Search for the cell housing the specified text and yield its [X, Y] center coordinate. 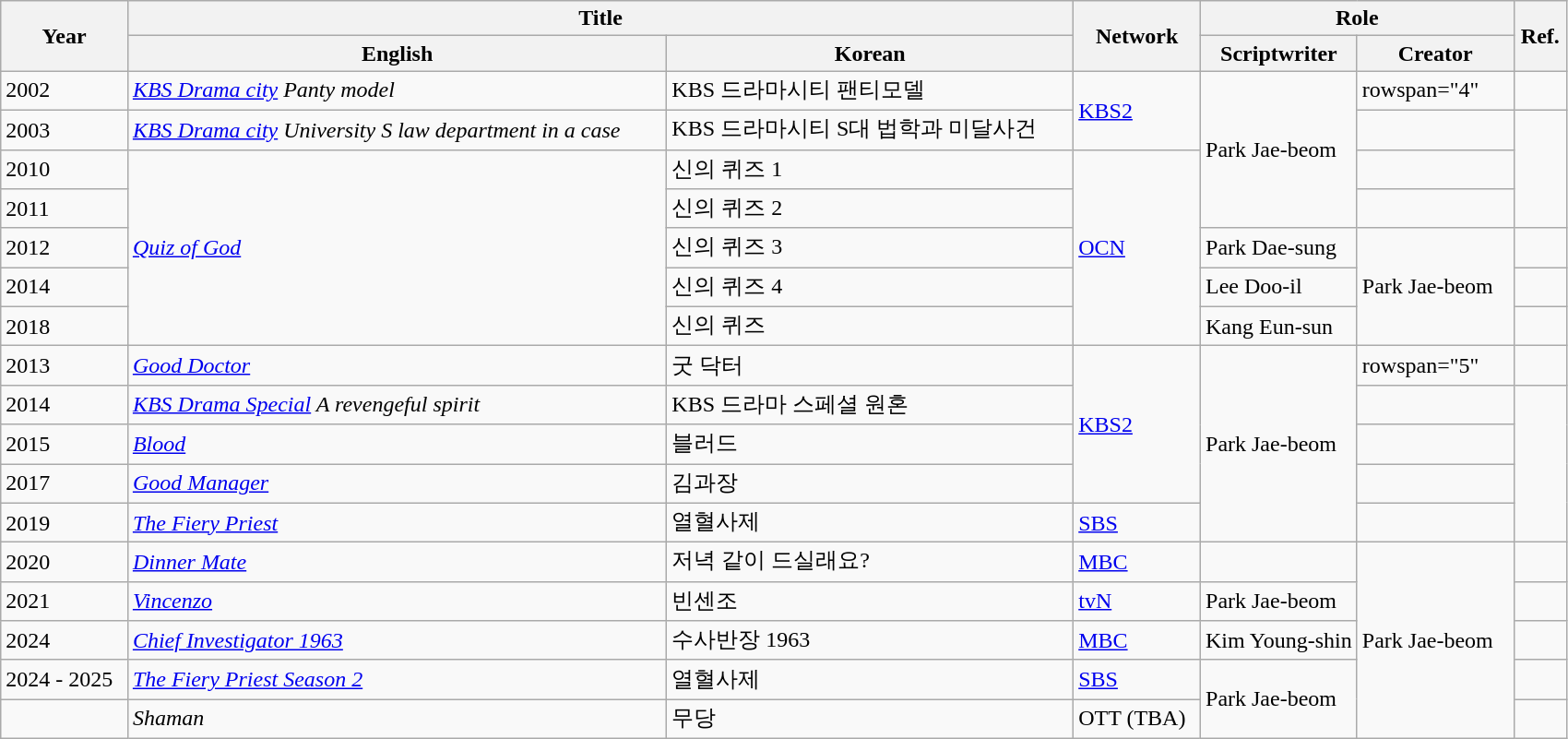
2002 [65, 90]
Korean [871, 54]
tvN [1137, 602]
2003 [65, 129]
김과장 [871, 483]
2018 [65, 327]
KBS Drama Special A revengeful spirit [397, 404]
2012 [65, 247]
2013 [65, 365]
Title [600, 18]
신의 퀴즈 [871, 327]
OTT (TBA) [1137, 720]
2019 [65, 522]
Lee Doo-il [1279, 288]
Shaman [397, 720]
2020 [65, 563]
Blood [397, 445]
KBS Drama city University S law department in a case [397, 129]
Role [1358, 18]
신의 퀴즈 3 [871, 247]
신의 퀴즈 4 [871, 288]
2024 - 2025 [65, 679]
Good Doctor [397, 365]
Dinner Mate [397, 563]
The Fiery Priest [397, 522]
신의 퀴즈 2 [871, 209]
KBS 드라마 스페셜 원혼 [871, 404]
신의 퀴즈 1 [871, 170]
Year [65, 36]
Scriptwriter [1279, 54]
2017 [65, 483]
The Fiery Priest Season 2 [397, 679]
Kang Eun-sun [1279, 327]
저녁 같이 드실래요? [871, 563]
블러드 [871, 445]
2010 [65, 170]
OCN [1137, 247]
rowspan="4" [1435, 90]
Network [1137, 36]
Ref. [1540, 36]
빈센조 [871, 602]
Park Dae-sung [1279, 247]
KBS 드라마시티 팬티모델 [871, 90]
Vincenzo [397, 602]
rowspan="5" [1435, 365]
KBS Drama city Panty model [397, 90]
2011 [65, 209]
2024 [65, 640]
Good Manager [397, 483]
2015 [65, 445]
English [397, 54]
수사반장 1963 [871, 640]
굿 닥터 [871, 365]
무당 [871, 720]
2021 [65, 602]
Quiz of God [397, 247]
KBS 드라마시티 S대 법학과 미달사건 [871, 129]
Chief Investigator 1963 [397, 640]
Creator [1435, 54]
Kim Young-shin [1279, 640]
